Search for the cell housing the specified text and yield its [X, Y] center coordinate. 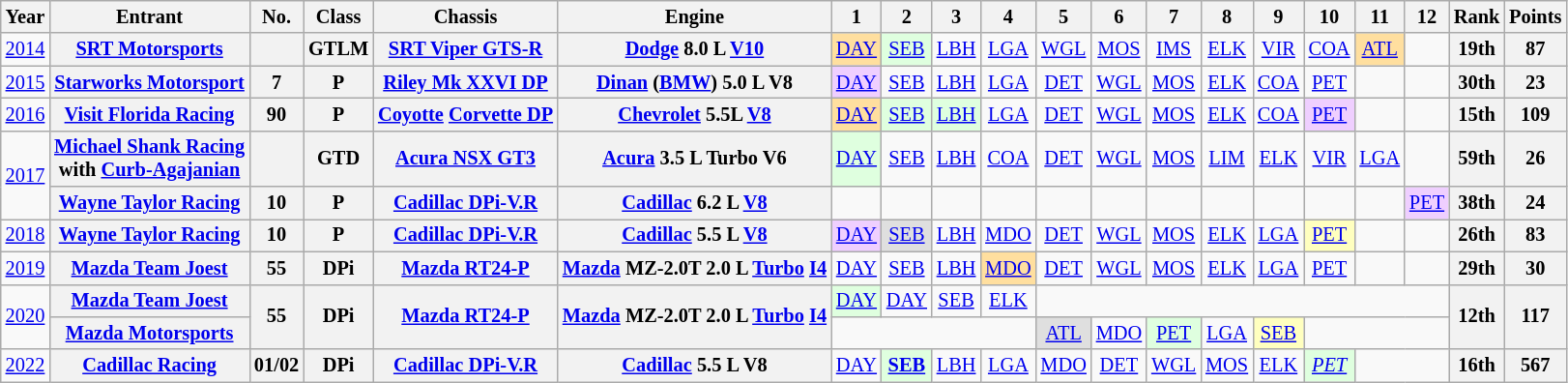
Acura NSX GT3 [466, 159]
IMS [1174, 49]
83 [1535, 235]
5 [1063, 16]
2015 [25, 82]
6 [1119, 16]
Class [338, 16]
01/02 [276, 366]
Entrant [149, 16]
Acura 3.5 L Turbo V6 [694, 159]
SRT Motorsports [149, 49]
Chassis [466, 16]
9 [1278, 16]
117 [1535, 317]
23 [1535, 82]
2017 [25, 174]
12 [1427, 16]
No. [276, 16]
SRT Viper GTS-R [466, 49]
2020 [25, 317]
Cadillac 6.2 L V8 [694, 203]
29th [1477, 268]
1 [857, 16]
12th [1477, 317]
8 [1227, 16]
Dodge 8.0 L V10 [694, 49]
Mazda Motorsports [149, 333]
30th [1477, 82]
2022 [25, 366]
38th [1477, 203]
2018 [25, 235]
Coyotte Corvette DP [466, 114]
Visit Florida Racing [149, 114]
567 [1535, 366]
2014 [25, 49]
GTLM [338, 49]
19th [1477, 49]
109 [1535, 114]
4 [1007, 16]
LIM [1227, 159]
2019 [25, 268]
59th [1477, 159]
15th [1477, 114]
90 [276, 114]
Engine [694, 16]
30 [1535, 268]
16th [1477, 366]
Cadillac Racing [149, 366]
Points [1535, 16]
Chevrolet 5.5L V8 [694, 114]
Starworks Motorsport [149, 82]
Year [25, 16]
87 [1535, 49]
26th [1477, 235]
Riley Mk XXVI DP [466, 82]
3 [956, 16]
2 [907, 16]
11 [1379, 16]
26 [1535, 159]
2016 [25, 114]
GTD [338, 159]
24 [1535, 203]
Rank [1477, 16]
Michael Shank Racingwith Curb-Agajanian [149, 159]
Dinan (BMW) 5.0 L V8 [694, 82]
